Return the [x, y] coordinate for the center point of the cell that contains the specified text.  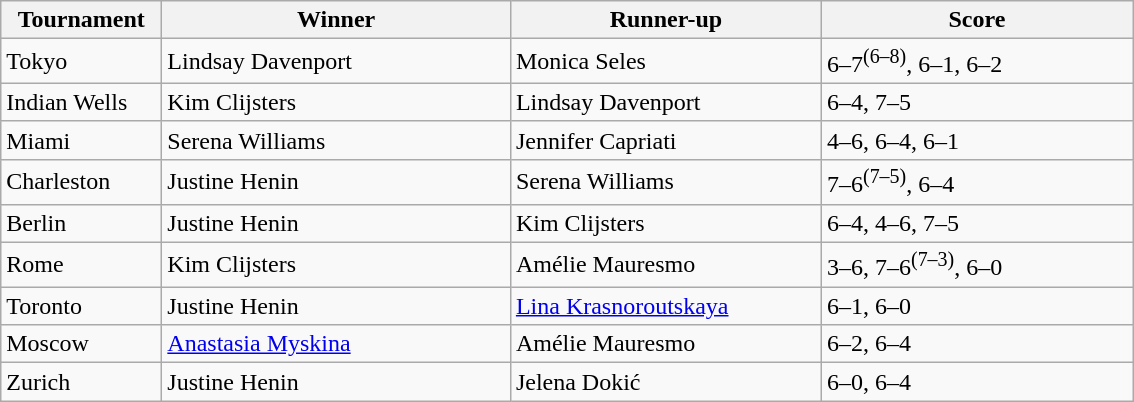
Rome [82, 264]
6–0, 6–4 [976, 382]
6–4, 4–6, 7–5 [976, 223]
Score [976, 20]
Moscow [82, 344]
Jennifer Capriati [666, 140]
Runner-up [666, 20]
Indian Wells [82, 102]
7–6(7–5), 6–4 [976, 182]
3–6, 7–6(7–3), 6–0 [976, 264]
Anastasia Myskina [336, 344]
Jelena Dokić [666, 382]
Tournament [82, 20]
Lina Krasnoroutskaya [666, 306]
6–1, 6–0 [976, 306]
Winner [336, 20]
Tokyo [82, 62]
6–7(6–8), 6–1, 6–2 [976, 62]
4–6, 6–4, 6–1 [976, 140]
Berlin [82, 223]
Miami [82, 140]
Zurich [82, 382]
6–4, 7–5 [976, 102]
Charleston [82, 182]
6–2, 6–4 [976, 344]
Monica Seles [666, 62]
Toronto [82, 306]
